For the text-containing cell, return its midpoint in (X, Y) coordinate format. 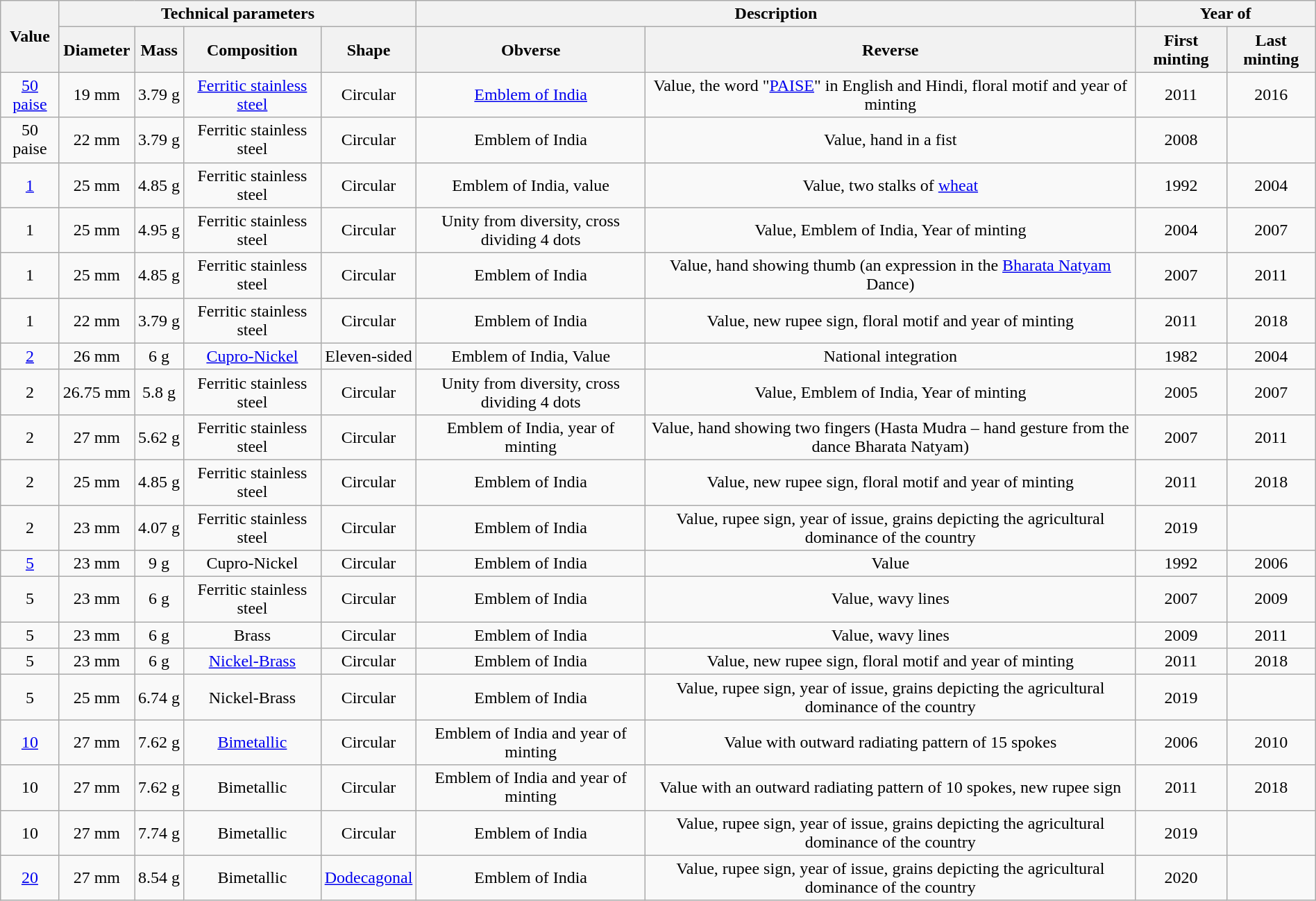
Emblem of India, year of minting (531, 437)
Value with outward radiating pattern of 15 spokes (890, 743)
Dodecagonal (369, 877)
Value, the word "PAISE" in English and Hindi, floral motif and year of minting (890, 94)
2020 (1181, 877)
Technical parameters (237, 14)
5.8 g (160, 391)
Year of (1226, 14)
26 mm (96, 356)
Value, hand showing two fingers (Hasta Mudra – hand gesture from the dance Bharata Natyam) (890, 437)
2005 (1181, 391)
Obverse (531, 50)
Mass (160, 50)
7.74 g (160, 833)
2010 (1271, 743)
26.75 mm (96, 391)
Value, hand in a fist (890, 140)
8.54 g (160, 877)
Shape (369, 50)
Reverse (890, 50)
6.74 g (160, 697)
Composition (253, 50)
19 mm (96, 94)
Eleven-sided (369, 356)
Value, two stalks of wheat (890, 185)
National integration (890, 356)
Diameter (96, 50)
20 (30, 877)
Emblem of India, value (531, 185)
4.07 g (160, 528)
5.62 g (160, 437)
Last minting (1271, 50)
Brass (253, 635)
Emblem of India, Value (531, 356)
1982 (1181, 356)
2008 (1181, 140)
First minting (1181, 50)
Description (776, 14)
Value with an outward radiating pattern of 10 spokes, new rupee sign (890, 787)
4.95 g (160, 230)
9 g (160, 564)
2016 (1271, 94)
Value, hand showing thumb (an expression in the Bharata Natyam Dance) (890, 275)
